Detect which cell encompasses the target text, then output its (x, y) center coordinate. 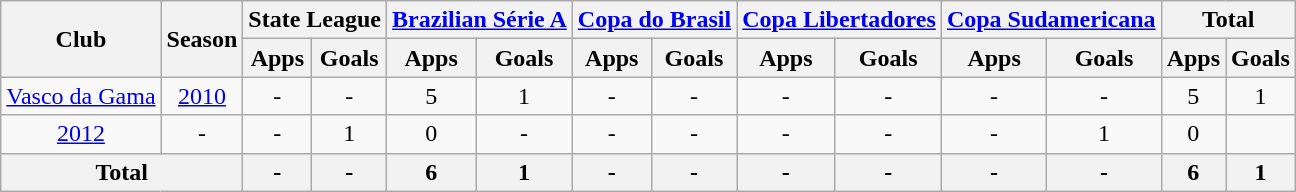
2010 (202, 96)
Copa Libertadores (840, 20)
2012 (81, 134)
Club (81, 39)
Season (202, 39)
Vasco da Gama (81, 96)
State League (315, 20)
Brazilian Série A (480, 20)
Copa Sudamericana (1051, 20)
Copa do Brasil (654, 20)
